Determine the (x, y) coordinate at the center of the cell enclosing the given text.  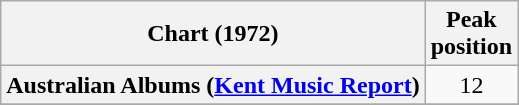
Peakposition (471, 34)
12 (471, 85)
Australian Albums (Kent Music Report) (213, 85)
Chart (1972) (213, 34)
